Search for the cell housing the specified text and yield its (x, y) center coordinate. 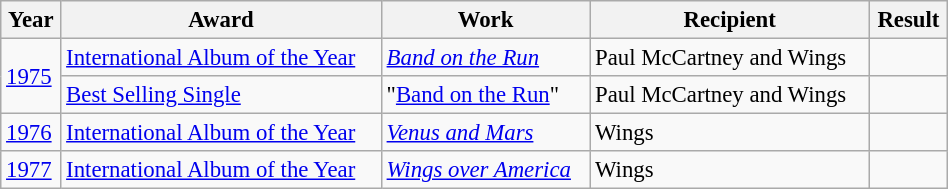
1976 (31, 133)
Band on the Run (485, 58)
Venus and Mars (485, 133)
Award (222, 20)
Wings over America (485, 170)
Year (31, 20)
Recipient (730, 20)
1977 (31, 170)
1975 (31, 76)
"Band on the Run" (485, 95)
Result (909, 20)
Work (485, 20)
Best Selling Single (222, 95)
